Capture the cell that displays the provided text and extract its (X, Y) central coordinate. 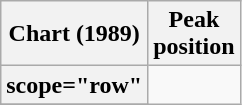
Peakposition (194, 34)
Chart (1989) (74, 34)
scope="row" (74, 85)
